Locate the cell with the specified text and output its [x, y] center coordinate. 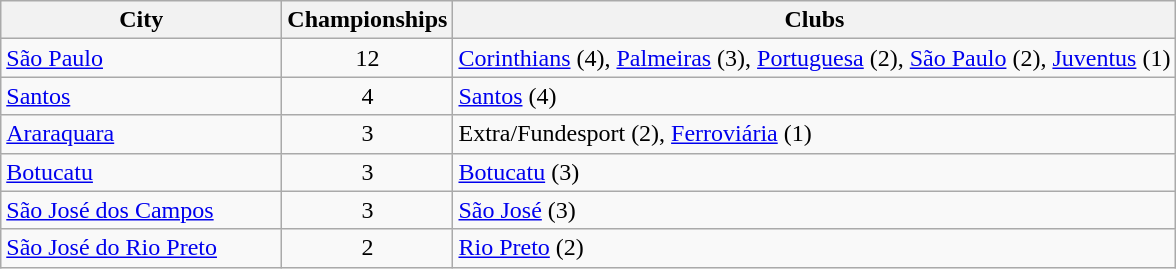
Rio Preto (2) [814, 248]
Araraquara [142, 134]
Botucatu (3) [814, 172]
Championships [368, 20]
São José dos Campos [142, 210]
São Paulo [142, 58]
Corinthians (4), Palmeiras (3), Portuguesa (2), São Paulo (2), Juventus (1) [814, 58]
City [142, 20]
São José (3) [814, 210]
Santos (4) [814, 96]
4 [368, 96]
São José do Rio Preto [142, 248]
Botucatu [142, 172]
Santos [142, 96]
2 [368, 248]
Extra/Fundesport (2), Ferroviária (1) [814, 134]
Clubs [814, 20]
12 [368, 58]
